Determine the (X, Y) coordinate at the center of the cell enclosing the given text.  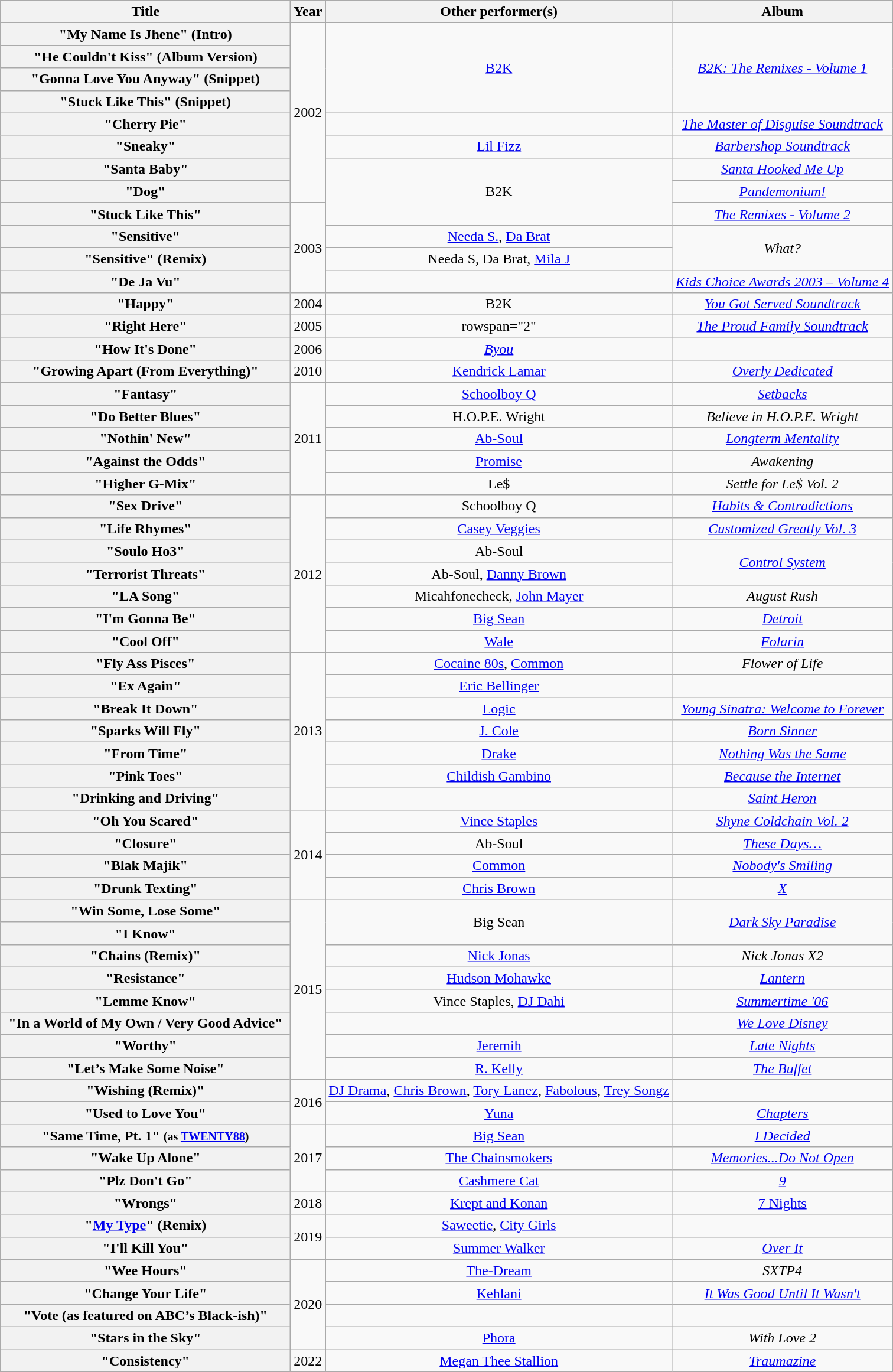
2019 (308, 1237)
Detroit (782, 618)
Megan Thee Stallion (499, 1360)
Pandemonium! (782, 191)
"Stuck Like This" (Snippet) (145, 102)
R. Kelly (499, 1068)
rowspan="2" (499, 327)
"He Couldn't Kiss" (Album Version) (145, 57)
Late Nights (782, 1046)
"Higher G-Mix" (145, 484)
Hudson Mohawke (499, 978)
"Soulo Ho3" (145, 551)
"Win Some, Lose Some" (145, 911)
2004 (308, 304)
Jeremih (499, 1046)
"My Type" (Remix) (145, 1226)
2003 (308, 247)
Kehlani (499, 1293)
"Plz Don't Go" (145, 1181)
These Days… (782, 843)
"In a World of My Own / Very Good Advice" (145, 1024)
"Against the Odds" (145, 461)
"Break It Down" (145, 709)
"Sex Drive" (145, 506)
DJ Drama, Chris Brown, Tory Lanez, Fabolous, Trey Songz (499, 1091)
Longterm Mentality (782, 439)
Memories...Do Not Open (782, 1158)
"Fantasy" (145, 394)
"Stars in the Sky" (145, 1338)
Byou (499, 349)
Needa S, Da Brat, Mila J (499, 259)
"Fly Ass Pisces" (145, 664)
"Pink Toes" (145, 776)
"Wake Up Alone" (145, 1158)
Customized Greatly Vol. 3 (782, 529)
2015 (308, 989)
Summer Walker (499, 1248)
It Was Good Until It Wasn't (782, 1293)
Micahfonecheck, John Mayer (499, 596)
The Chainsmokers (499, 1158)
"Life Rhymes" (145, 529)
"Drinking and Driving" (145, 799)
2011 (308, 439)
Title (145, 12)
Lil Fizz (499, 146)
"Consistency" (145, 1360)
Young Sinatra: Welcome to Forever (782, 709)
Nick Jonas X2 (782, 956)
"Oh You Scared" (145, 821)
"Sensitive" (145, 236)
Nothing Was the Same (782, 754)
Barbershop Soundtrack (782, 146)
Yuna (499, 1113)
Le$ (499, 484)
Casey Veggies (499, 529)
"Lemme Know" (145, 1001)
With Love 2 (782, 1338)
Dark Sky Paradise (782, 922)
Setbacks (782, 394)
"Sparks Will Fly" (145, 731)
"Drunk Texting" (145, 888)
"Nothin' New" (145, 439)
"From Time" (145, 754)
"How It's Done" (145, 349)
Promise (499, 461)
Eric Bellinger (499, 686)
Flower of Life (782, 664)
Cashmere Cat (499, 1181)
"LA Song" (145, 596)
2010 (308, 371)
Year (308, 12)
2017 (308, 1158)
"Same Time, Pt. 1" (as TWENTY88) (145, 1136)
The Buffet (782, 1068)
Vince Staples (499, 821)
The-Dream (499, 1270)
Album (782, 12)
Saint Heron (782, 799)
SXTP4 (782, 1270)
I Decided (782, 1136)
Folarin (782, 641)
Because the Internet (782, 776)
Settle for Le$ Vol. 2 (782, 484)
Santa Hooked Me Up (782, 169)
Krept and Konan (499, 1203)
The Proud Family Soundtrack (782, 327)
"Santa Baby" (145, 169)
"Terrorist Threats" (145, 573)
"Gonna Love You Anyway" (Snippet) (145, 79)
Cocaine 80s, Common (499, 664)
2018 (308, 1203)
Saweetie, City Girls (499, 1226)
"Let’s Make Some Noise" (145, 1068)
Nick Jonas (499, 956)
2005 (308, 327)
Control System (782, 562)
Traumazine (782, 1360)
Childish Gambino (499, 776)
"I'm Gonna Be" (145, 618)
"Wee Hours" (145, 1270)
Awakening (782, 461)
Habits & Contradictions (782, 506)
The Remixes - Volume 2 (782, 214)
Chris Brown (499, 888)
"Growing Apart (From Everything)" (145, 371)
Chapters (782, 1113)
"Chains (Remix)" (145, 956)
August Rush (782, 596)
"Right Here" (145, 327)
"Wishing (Remix)" (145, 1091)
"De Ja Vu" (145, 282)
"Blak Majik" (145, 866)
"Closure" (145, 843)
Other performer(s) (499, 12)
"Wrongs" (145, 1203)
Drake (499, 754)
"Dog" (145, 191)
2022 (308, 1360)
9 (782, 1181)
"Ex Again" (145, 686)
2014 (308, 855)
What? (782, 247)
Believe in H.O.P.E. Wright (782, 416)
"My Name Is Jhene" (Intro) (145, 34)
2006 (308, 349)
2013 (308, 731)
"Stuck Like This" (145, 214)
"I'll Kill You" (145, 1248)
Lantern (782, 978)
B2K: The Remixes - Volume 1 (782, 68)
Over It (782, 1248)
2002 (308, 113)
"Sensitive" (Remix) (145, 259)
Phora (499, 1338)
Common (499, 866)
Kendrick Lamar (499, 371)
"I Know" (145, 933)
Summertime '06 (782, 1001)
Needa S., Da Brat (499, 236)
Vince Staples, DJ Dahi (499, 1001)
"Cherry Pie" (145, 124)
"Cool Off" (145, 641)
Shyne Coldchain Vol. 2 (782, 821)
"Do Better Blues" (145, 416)
"Worthy" (145, 1046)
Ab-Soul, Danny Brown (499, 573)
"Used to Love You" (145, 1113)
"Resistance" (145, 978)
7 Nights (782, 1203)
2016 (308, 1102)
H.O.P.E. Wright (499, 416)
Overly Dedicated (782, 371)
Wale (499, 641)
"Vote (as featured on ABC’s Black-ish)" (145, 1315)
2020 (308, 1304)
Born Sinner (782, 731)
"Happy" (145, 304)
You Got Served Soundtrack (782, 304)
"Change Your Life" (145, 1293)
We Love Disney (782, 1024)
2012 (308, 573)
X (782, 888)
The Master of Disguise Soundtrack (782, 124)
J. Cole (499, 731)
Logic (499, 709)
Nobody's Smiling (782, 866)
"Sneaky" (145, 146)
Kids Choice Awards 2003 – Volume 4 (782, 282)
